Search for the cell housing the specified text and yield its (x, y) center coordinate. 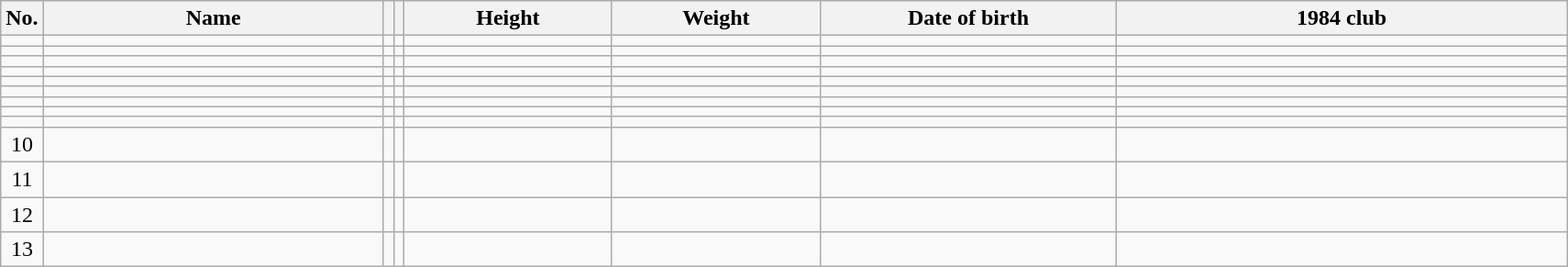
No. (22, 18)
Date of birth (968, 18)
11 (22, 179)
10 (22, 144)
1984 club (1342, 18)
Name (213, 18)
12 (22, 214)
Weight (715, 18)
13 (22, 250)
Height (508, 18)
